Output the [X, Y] coordinate of the center of the cell containing the given text.  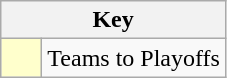
Key [114, 20]
Teams to Playoffs [134, 58]
